Provide the (x, y) coordinate of the cell's center where the given text is located.  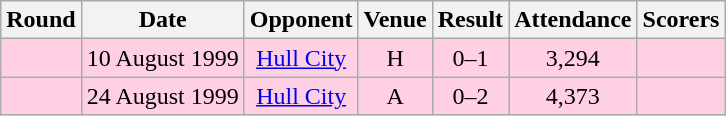
24 August 1999 (162, 96)
10 August 1999 (162, 58)
Attendance (573, 20)
Venue (395, 20)
0–2 (470, 96)
Result (470, 20)
H (395, 58)
A (395, 96)
Scorers (681, 20)
Date (162, 20)
4,373 (573, 96)
Opponent (301, 20)
Round (41, 20)
0–1 (470, 58)
3,294 (573, 58)
